Capture the cell that displays the provided text and extract its (X, Y) central coordinate. 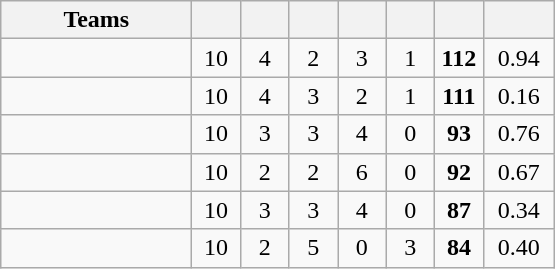
112 (460, 58)
0.40 (518, 248)
93 (460, 134)
92 (460, 172)
84 (460, 248)
0.16 (518, 96)
0.94 (518, 58)
0.76 (518, 134)
5 (314, 248)
Teams (96, 20)
6 (362, 172)
87 (460, 210)
0.34 (518, 210)
111 (460, 96)
0.67 (518, 172)
